For the text-containing cell, return its midpoint in (x, y) coordinate format. 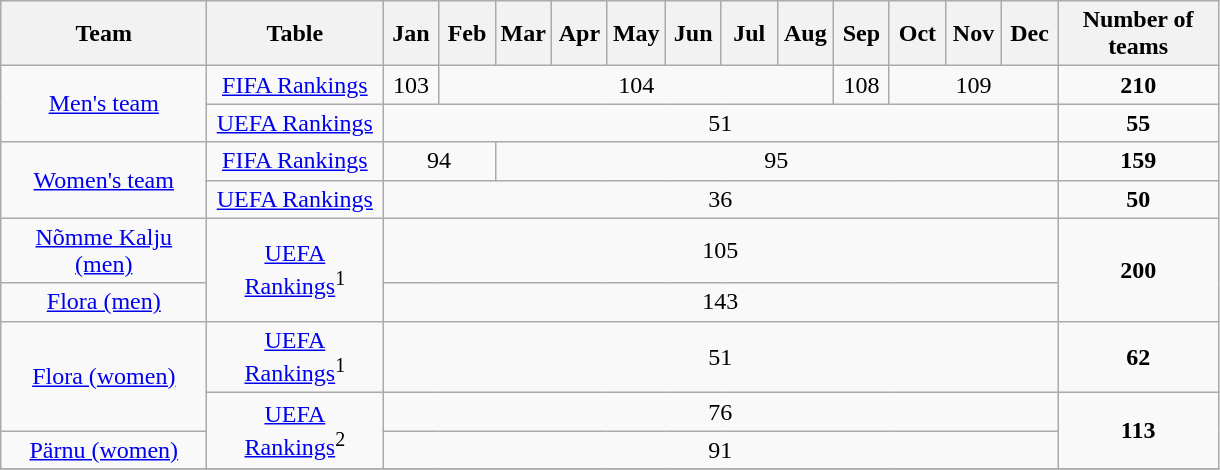
Sep (861, 34)
50 (1138, 199)
36 (720, 199)
95 (776, 161)
55 (1138, 123)
91 (720, 450)
159 (1138, 161)
109 (973, 85)
Flora (women) (104, 376)
Feb (467, 34)
108 (861, 85)
Nov (973, 34)
Table (295, 34)
May (636, 34)
103 (411, 85)
62 (1138, 357)
Jul (749, 34)
UEFA Rankings2 (295, 431)
Flora (men) (104, 302)
105 (720, 250)
200 (1138, 270)
Dec (1030, 34)
Apr (579, 34)
113 (1138, 431)
Pärnu (women) (104, 450)
Aug (805, 34)
Mar (523, 34)
104 (636, 85)
Women's team (104, 180)
94 (439, 161)
143 (720, 302)
Nõmme Kalju (men) (104, 250)
76 (720, 412)
Oct (917, 34)
210 (1138, 85)
Number of teams (1138, 34)
Jan (411, 34)
Jun (693, 34)
Men's team (104, 104)
Team (104, 34)
